Identify which cell holds the provided text, then report its [x, y] central coordinate. 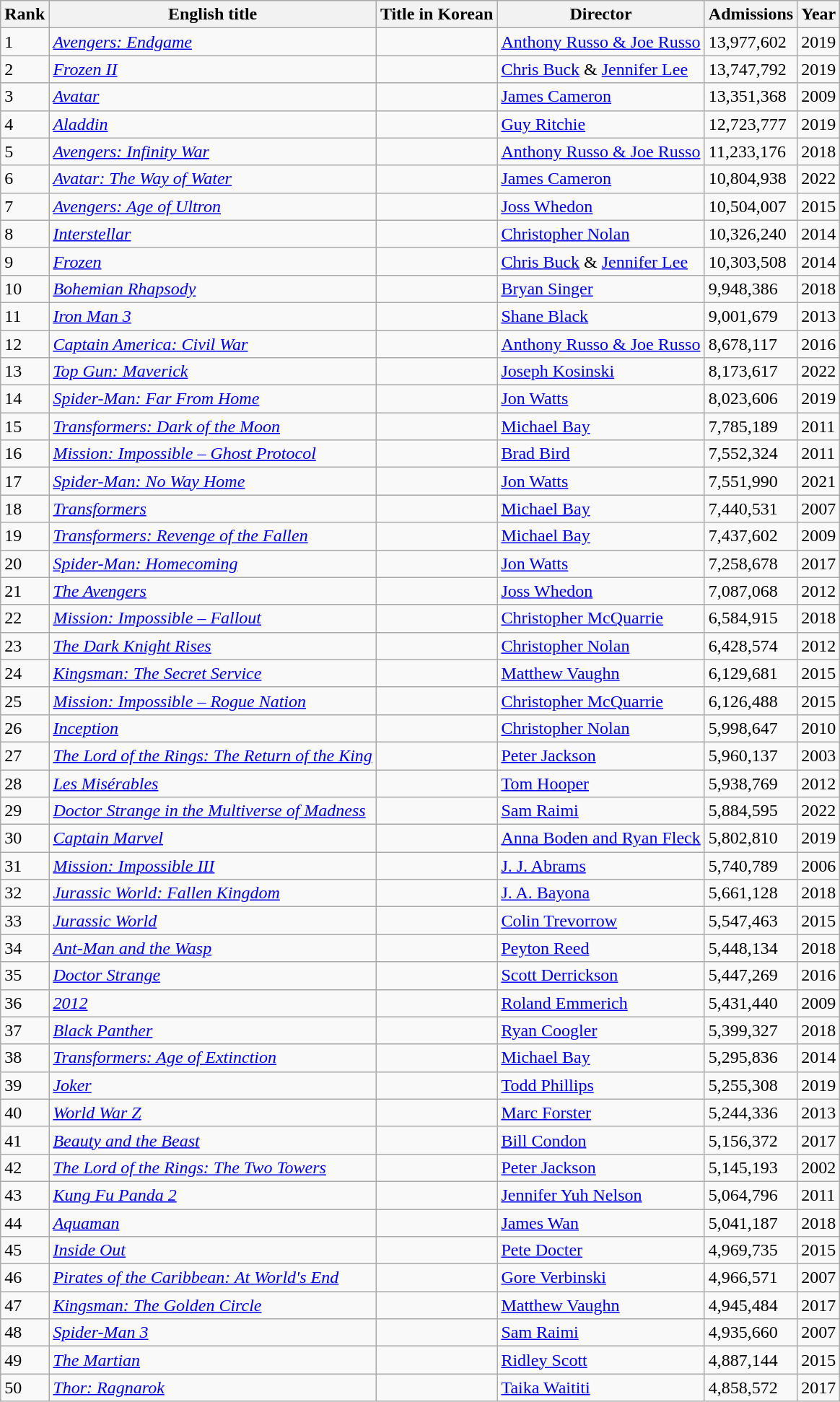
1 [25, 42]
Spider-Man: Homecoming [212, 564]
5,547,463 [751, 921]
Transformers: Age of Extinction [212, 1058]
5,156,372 [751, 1140]
4,966,571 [751, 1278]
8,678,117 [751, 344]
5,295,836 [751, 1058]
Peyton Reed [600, 948]
20 [25, 564]
Kung Fu Panda 2 [212, 1195]
Doctor Strange [212, 976]
English title [212, 14]
5,244,336 [751, 1113]
Jennifer Yuh Nelson [600, 1195]
Guy Ritchie [600, 124]
6,584,915 [751, 618]
7 [25, 206]
James Wan [600, 1223]
7,785,189 [751, 426]
2003 [818, 755]
Mission: Impossible – Fallout [212, 618]
Kingsman: The Secret Service [212, 673]
12,723,777 [751, 124]
Taika Waititi [600, 1388]
Avatar [212, 97]
13,977,602 [751, 42]
29 [25, 811]
5,448,134 [751, 948]
10,504,007 [751, 206]
49 [25, 1360]
26 [25, 728]
5,960,137 [751, 755]
Bohemian Rhapsody [212, 289]
5,431,440 [751, 1003]
10,804,938 [751, 179]
10,326,240 [751, 234]
Shane Black [600, 316]
J. A. Bayona [600, 893]
5,802,810 [751, 838]
Kingsman: The Golden Circle [212, 1305]
Spider-Man: Far From Home [212, 399]
Ryan Coogler [600, 1030]
2 [25, 69]
25 [25, 701]
12 [25, 344]
44 [25, 1223]
2010 [818, 728]
Pete Docter [600, 1250]
17 [25, 481]
The Lord of the Rings: The Two Towers [212, 1167]
5,145,193 [751, 1167]
8,173,617 [751, 372]
47 [25, 1305]
Transformers: Revenge of the Fallen [212, 536]
9,948,386 [751, 289]
5,447,269 [751, 976]
6 [25, 179]
5,399,327 [751, 1030]
23 [25, 646]
Admissions [751, 14]
Captain America: Civil War [212, 344]
Spider-Man: No Way Home [212, 481]
Ant-Man and the Wasp [212, 948]
5,740,789 [751, 866]
Mission: Impossible – Rogue Nation [212, 701]
43 [25, 1195]
Jurassic World: Fallen Kingdom [212, 893]
Frozen [212, 261]
Spider-Man 3 [212, 1333]
Joker [212, 1085]
Aladdin [212, 124]
2021 [818, 481]
4,945,484 [751, 1305]
Year [818, 14]
2002 [818, 1167]
Beauty and the Beast [212, 1140]
Transformers: Dark of the Moon [212, 426]
Interstellar [212, 234]
5,255,308 [751, 1085]
Anna Boden and Ryan Fleck [600, 838]
Rank [25, 14]
7,440,531 [751, 509]
5,884,595 [751, 811]
J. J. Abrams [600, 866]
15 [25, 426]
The Dark Knight Rises [212, 646]
4,887,144 [751, 1360]
Doctor Strange in the Multiverse of Madness [212, 811]
28 [25, 783]
Ridley Scott [600, 1360]
6,126,488 [751, 701]
Inception [212, 728]
46 [25, 1278]
Tom Hooper [600, 783]
14 [25, 399]
39 [25, 1085]
Mission: Impossible III [212, 866]
33 [25, 921]
2006 [818, 866]
Pirates of the Caribbean: At World's End [212, 1278]
11,233,176 [751, 152]
Marc Forster [600, 1113]
Avengers: Endgame [212, 42]
50 [25, 1388]
27 [25, 755]
Colin Trevorrow [600, 921]
41 [25, 1140]
Avatar: The Way of Water [212, 179]
32 [25, 893]
5,998,647 [751, 728]
The Martian [212, 1360]
24 [25, 673]
Inside Out [212, 1250]
42 [25, 1167]
Avengers: Infinity War [212, 152]
34 [25, 948]
5 [25, 152]
21 [25, 591]
Director [600, 14]
13 [25, 372]
9 [25, 261]
7,551,990 [751, 481]
5,661,128 [751, 893]
7,552,324 [751, 454]
Avengers: Age of Ultron [212, 206]
30 [25, 838]
Aquaman [212, 1223]
World War Z [212, 1113]
13,747,792 [751, 69]
37 [25, 1030]
40 [25, 1113]
13,351,368 [751, 97]
Bryan Singer [600, 289]
10 [25, 289]
5,041,187 [751, 1223]
4,969,735 [751, 1250]
4,858,572 [751, 1388]
Frozen II [212, 69]
8 [25, 234]
Roland Emmerich [600, 1003]
6,129,681 [751, 673]
The Avengers [212, 591]
Les Misérables [212, 783]
Jurassic World [212, 921]
22 [25, 618]
19 [25, 536]
Title in Korean [437, 14]
Top Gun: Maverick [212, 372]
45 [25, 1250]
38 [25, 1058]
Gore Verbinski [600, 1278]
Captain Marvel [212, 838]
Brad Bird [600, 454]
16 [25, 454]
Transformers [212, 509]
7,087,068 [751, 591]
The Lord of the Rings: The Return of the King [212, 755]
9,001,679 [751, 316]
7,258,678 [751, 564]
3 [25, 97]
Joseph Kosinski [600, 372]
Todd Phillips [600, 1085]
7,437,602 [751, 536]
4 [25, 124]
6,428,574 [751, 646]
5,938,769 [751, 783]
Thor: Ragnarok [212, 1388]
Black Panther [212, 1030]
Mission: Impossible – Ghost Protocol [212, 454]
5,064,796 [751, 1195]
8,023,606 [751, 399]
48 [25, 1333]
4,935,660 [751, 1333]
Bill Condon [600, 1140]
10,303,508 [751, 261]
Scott Derrickson [600, 976]
31 [25, 866]
11 [25, 316]
18 [25, 509]
36 [25, 1003]
Iron Man 3 [212, 316]
35 [25, 976]
